Search for the cell housing the specified text and yield its (x, y) center coordinate. 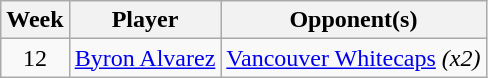
12 (35, 58)
Vancouver Whitecaps (x2) (354, 58)
Week (35, 20)
Byron Alvarez (145, 58)
Player (145, 20)
Opponent(s) (354, 20)
